Locate the cell with the specified text and output its [X, Y] center coordinate. 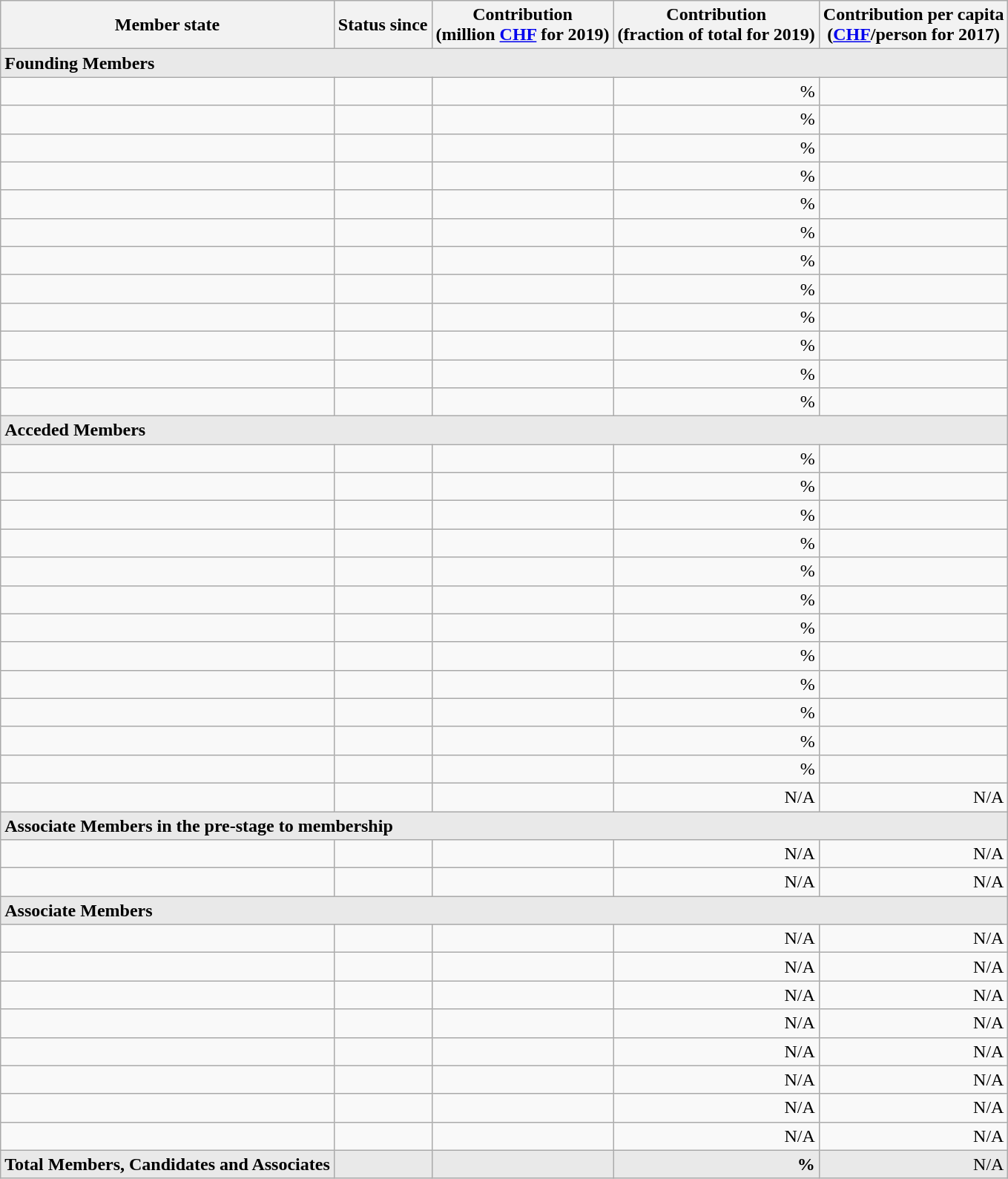
Associate Members [504, 910]
Status since [383, 25]
Contribution(fraction of total for 2019) [717, 25]
Member state [168, 25]
Acceded Members [504, 430]
Associate Members in the pre-stage to membership [504, 826]
Founding Members [504, 63]
Contribution per capita(CHF/person for 2017) [914, 25]
Contribution(million CHF for 2019) [522, 25]
Total Members, Candidates and Associates [168, 1164]
